Locate the cell with the specified text and output its [X, Y] center coordinate. 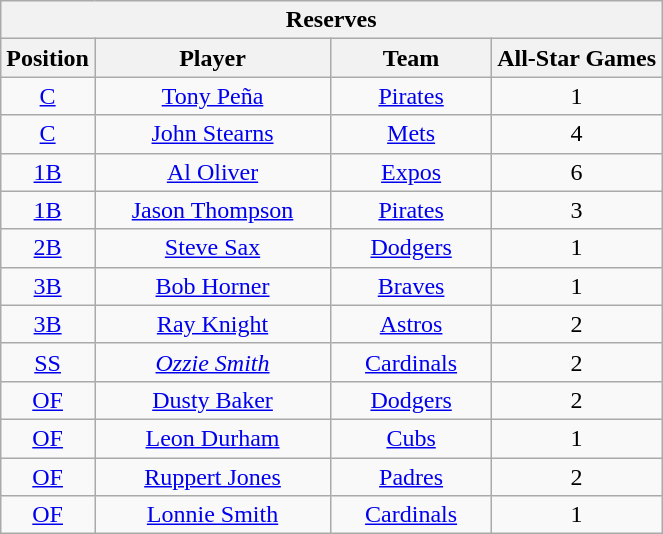
2B [48, 248]
Ray Knight [212, 324]
6 [577, 172]
John Stearns [212, 134]
All-Star Games [577, 58]
Expos [412, 172]
Braves [412, 286]
SS [48, 362]
Mets [412, 134]
Padres [412, 477]
Dusty Baker [212, 400]
Ruppert Jones [212, 477]
Astros [412, 324]
Al Oliver [212, 172]
3 [577, 210]
Leon Durham [212, 438]
Team [412, 58]
Player [212, 58]
Reserves [332, 20]
Tony Peña [212, 96]
Steve Sax [212, 248]
Lonnie Smith [212, 515]
Bob Horner [212, 286]
Cubs [412, 438]
Position [48, 58]
Ozzie Smith [212, 362]
4 [577, 134]
Jason Thompson [212, 210]
